Pinpoint the cell where the given text exists, returning its (x, y) midpoint coordinate. 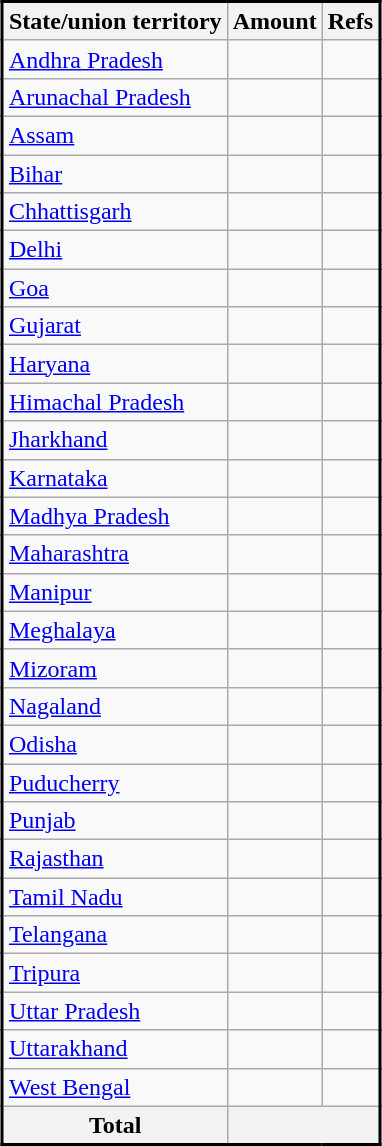
Bihar (115, 173)
Total (115, 1126)
Andhra Pradesh (115, 59)
Delhi (115, 250)
Haryana (115, 364)
Punjab (115, 821)
Tamil Nadu (115, 897)
Amount (274, 22)
Rajasthan (115, 859)
Manipur (115, 592)
Tripura (115, 973)
Jharkhand (115, 440)
Maharashtra (115, 554)
Madhya Pradesh (115, 516)
Mizoram (115, 668)
West Bengal (115, 1087)
Telangana (115, 935)
Odisha (115, 744)
Himachal Pradesh (115, 402)
Assam (115, 135)
Karnataka (115, 478)
Uttar Pradesh (115, 1011)
Arunachal Pradesh (115, 97)
Uttarakhand (115, 1049)
Refs (350, 22)
State/union territory (115, 22)
Goa (115, 288)
Nagaland (115, 706)
Puducherry (115, 783)
Gujarat (115, 326)
Meghalaya (115, 630)
Chhattisgarh (115, 212)
